Locate the cell with the specified text and output its [x, y] center coordinate. 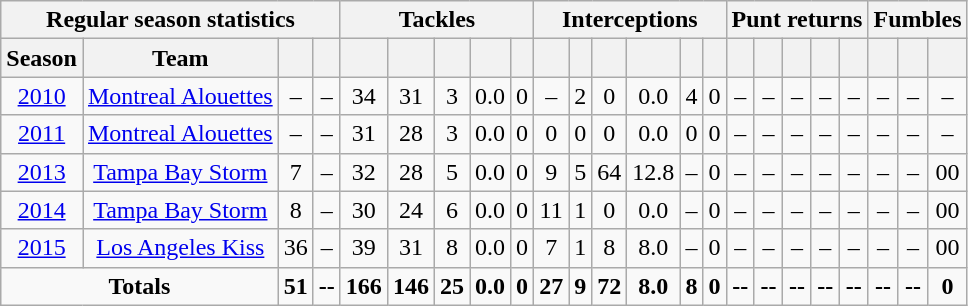
36 [296, 248]
Punt returns [797, 20]
30 [364, 210]
4 [692, 96]
6 [452, 210]
2014 [42, 210]
39 [364, 248]
Totals [140, 286]
Season [42, 58]
Fumbles [918, 20]
2013 [42, 172]
2 [580, 96]
24 [410, 210]
25 [452, 286]
27 [552, 286]
72 [610, 286]
64 [610, 172]
146 [410, 286]
2011 [42, 134]
11 [552, 210]
34 [364, 96]
Team [180, 58]
166 [364, 286]
Los Angeles Kiss [180, 248]
Regular season statistics [171, 20]
2010 [42, 96]
Interceptions [630, 20]
2015 [42, 248]
12.8 [654, 172]
51 [296, 286]
32 [364, 172]
Tackles [436, 20]
